For the text-containing cell, return its midpoint in [x, y] coordinate format. 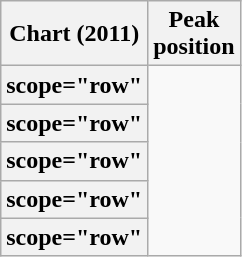
Chart (2011) [74, 34]
Peakposition [194, 34]
